From the cell containing the given text, extract its center point as [x, y] coordinate. 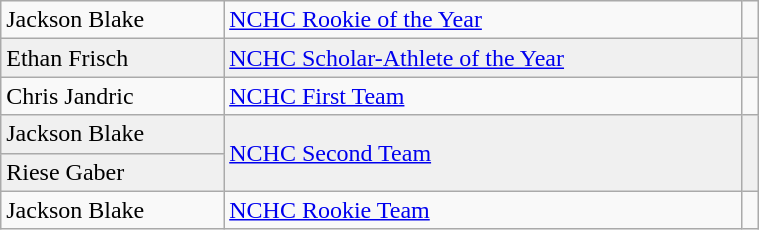
NCHC First Team [482, 96]
NCHC Scholar-Athlete of the Year [482, 58]
Riese Gaber [112, 172]
NCHC Second Team [482, 153]
Ethan Frisch [112, 58]
Chris Jandric [112, 96]
NCHC Rookie of the Year [482, 20]
NCHC Rookie Team [482, 210]
